Extract the (x, y) coordinate from the center of the cell holding the provided text.  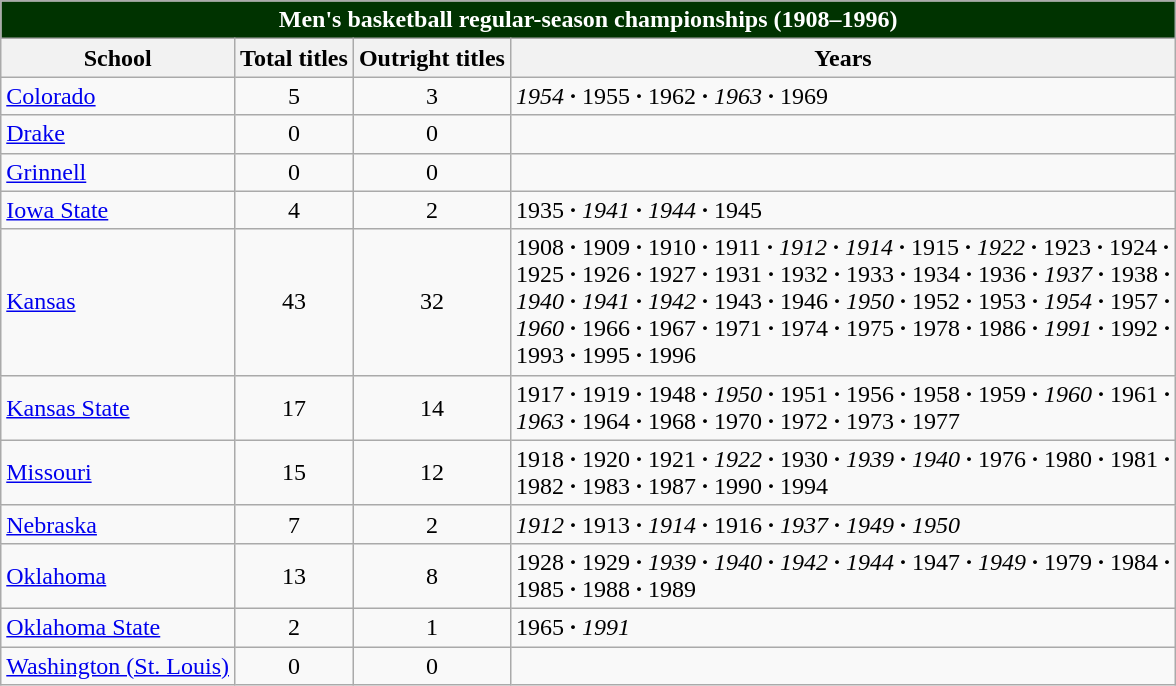
Kansas State (118, 408)
1917 · 1919 · 1948 · 1950 · 1951 · 1956 · 1958 · 1959 · 1960 · 1961 ·1963 · 1964 · 1968 · 1970 · 1972 · 1973 · 1977 (842, 408)
8 (432, 576)
15 (294, 472)
Colorado (118, 96)
Men's basketball regular-season championships (1908–1996) (588, 20)
Outright titles (432, 58)
43 (294, 302)
Oklahoma State (118, 627)
13 (294, 576)
Iowa State (118, 210)
32 (432, 302)
12 (432, 472)
1935 · 1941 · 1944 · 1945 (842, 210)
Missouri (118, 472)
1965 · 1991 (842, 627)
1954 · 1955 · 1962 · 1963 · 1969 (842, 96)
3 (432, 96)
5 (294, 96)
Nebraska (118, 524)
School (118, 58)
14 (432, 408)
Total titles (294, 58)
Oklahoma (118, 576)
1918 · 1920 · 1921 · 1922 · 1930 · 1939 · 1940 · 1976 · 1980 · 1981 ·1982 · 1983 · 1987 · 1990 · 1994 (842, 472)
17 (294, 408)
Kansas (118, 302)
Years (842, 58)
1928 · 1929 · 1939 · 1940 · 1942 · 1944 · 1947 · 1949 · 1979 · 1984 ·1985 · 1988 · 1989 (842, 576)
1912 · 1913 · 1914 · 1916 · 1937 · 1949 · 1950 (842, 524)
Drake (118, 134)
Grinnell (118, 172)
7 (294, 524)
Washington (St. Louis) (118, 665)
4 (294, 210)
1 (432, 627)
